Determine the [X, Y] coordinate at the center of the cell enclosing the given text.  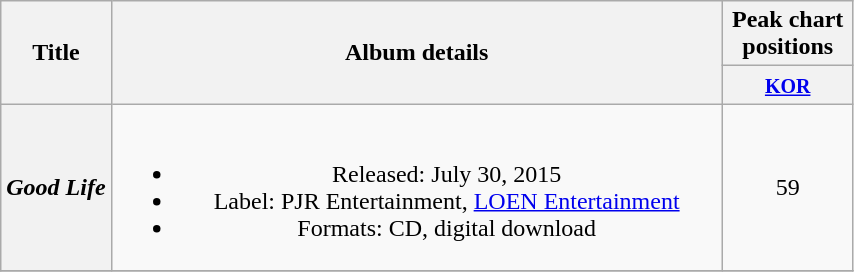
KOR [788, 85]
Good Life [56, 188]
59 [788, 188]
Released: July 30, 2015Label: PJR Entertainment, LOEN EntertainmentFormats: CD, digital download [416, 188]
Peak chart positions [788, 34]
Title [56, 52]
Album details [416, 52]
